Return the [x, y] coordinate for the center point of the cell that contains the specified text.  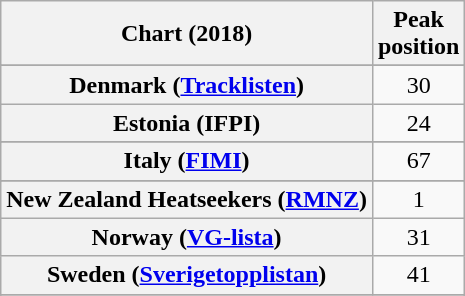
24 [418, 123]
Peak position [418, 34]
Italy (FIMI) [187, 161]
1 [418, 199]
Sweden (Sverigetopplistan) [187, 275]
30 [418, 85]
31 [418, 237]
Norway (VG-lista) [187, 237]
New Zealand Heatseekers (RMNZ) [187, 199]
Denmark (Tracklisten) [187, 85]
Chart (2018) [187, 34]
41 [418, 275]
67 [418, 161]
Estonia (IFPI) [187, 123]
